Extract the (x, y) coordinate from the center of the cell holding the provided text.  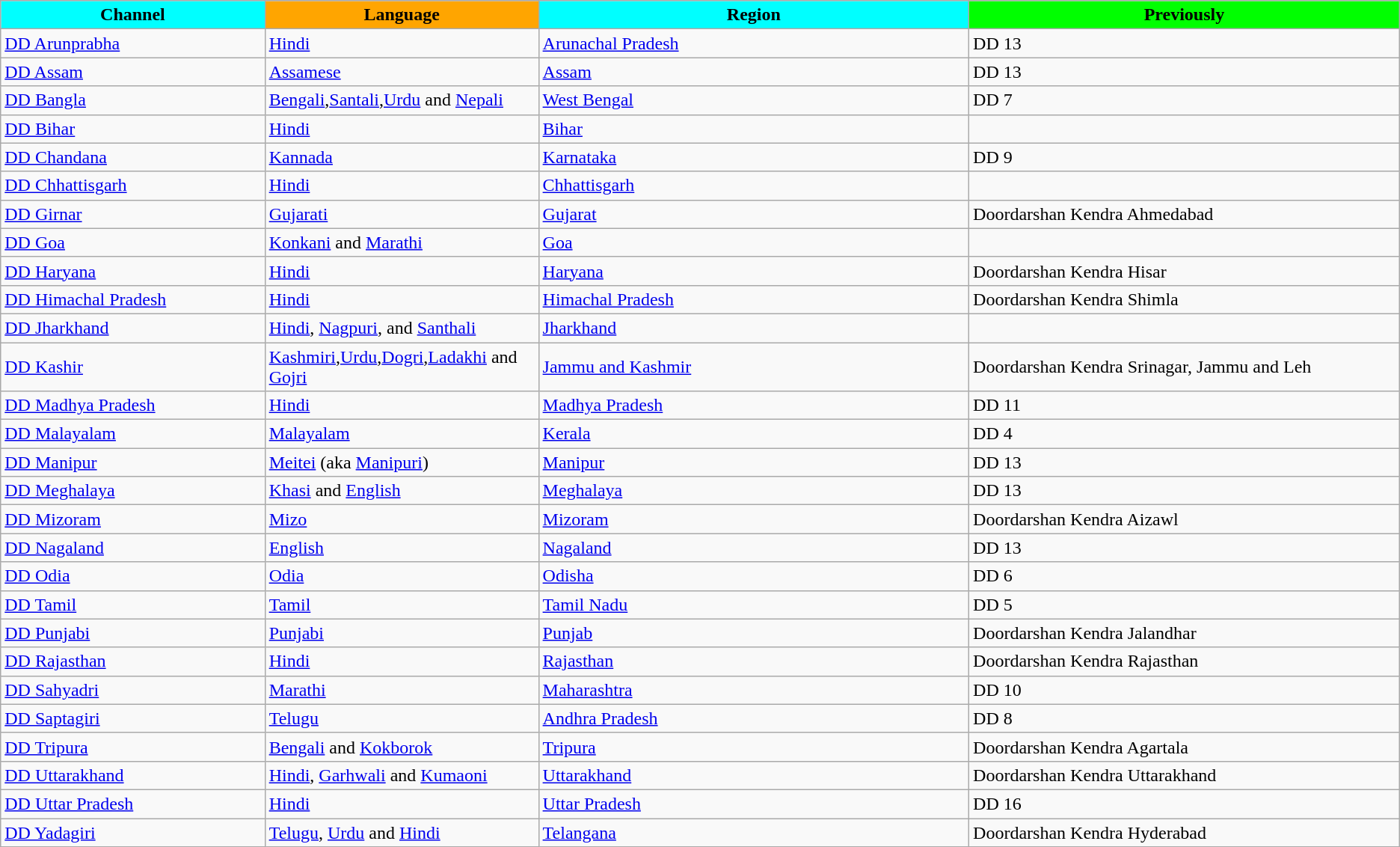
Telugu, Urdu and Hindi (402, 833)
DD 9 (1185, 157)
Odisha (754, 576)
DD Chandana (133, 157)
DD Madhya Pradesh (133, 406)
Hindi, Garhwali and Kumaoni (402, 775)
Region (754, 15)
Andhra Pradesh (754, 718)
Jammu and Kashmir (754, 367)
Telangana (754, 833)
Channel (133, 15)
DD Chhattisgarh (133, 186)
DD Meghalaya (133, 491)
DD 11 (1185, 406)
Doordarshan Kendra Rajasthan (1185, 661)
DD Punjabi (133, 633)
DD Tripura (133, 747)
Karnataka (754, 157)
Rajasthan (754, 661)
Chhattisgarh (754, 186)
Kannada (402, 157)
West Bengal (754, 100)
Doordarshan Kendra Ahmedabad (1185, 214)
DD Himachal Pradesh (133, 299)
DD Malayalam (133, 434)
Previously (1185, 15)
DD Jharkhand (133, 328)
DD Kashir (133, 367)
Hindi, Nagpuri, and Santhali (402, 328)
DD Assam (133, 72)
DD Haryana (133, 271)
Mizoram (754, 519)
Uttarakhand (754, 775)
Mizo (402, 519)
DD Sahyadri (133, 690)
Doordarshan Kendra Hisar (1185, 271)
DD Girnar (133, 214)
DD Uttar Pradesh (133, 804)
Maharashtra (754, 690)
Marathi (402, 690)
Bengali and Kokborok (402, 747)
Goa (754, 242)
Doordarshan Kendra Jalandhar (1185, 633)
DD 8 (1185, 718)
Gujarati (402, 214)
English (402, 548)
DD Bihar (133, 129)
Arunachal Pradesh (754, 43)
Khasi and English (402, 491)
Jharkhand (754, 328)
Bengali,Santali,Urdu and Nepali (402, 100)
Doordarshan Kendra Srinagar, Jammu and Leh (1185, 367)
DD 5 (1185, 605)
Doordarshan Kendra Aizawl (1185, 519)
Malayalam (402, 434)
Himachal Pradesh (754, 299)
DD Saptagiri (133, 718)
Madhya Pradesh (754, 406)
Telugu (402, 718)
Punjab (754, 633)
DD Bangla (133, 100)
Language (402, 15)
DD 6 (1185, 576)
DD Arunprabha (133, 43)
Punjabi (402, 633)
DD Manipur (133, 462)
Manipur (754, 462)
Kashmiri,Urdu,Dogri,Ladakhi and Gojri (402, 367)
Odia (402, 576)
DD Odia (133, 576)
Meitei (aka Manipuri) (402, 462)
Uttar Pradesh (754, 804)
Doordarshan Kendra Uttarakhand (1185, 775)
Konkani and Marathi (402, 242)
Doordarshan Kendra Agartala (1185, 747)
Nagaland (754, 548)
Gujarat (754, 214)
DD Tamil (133, 605)
Haryana (754, 271)
Kerala (754, 434)
Assam (754, 72)
Tripura (754, 747)
Doordarshan Kendra Hyderabad (1185, 833)
DD 16 (1185, 804)
Doordarshan Kendra Shimla (1185, 299)
Meghalaya (754, 491)
Tamil (402, 605)
Tamil Nadu (754, 605)
DD Rajasthan (133, 661)
DD Mizoram (133, 519)
DD Nagaland (133, 548)
DD 10 (1185, 690)
DD Uttarakhand (133, 775)
DD 7 (1185, 100)
DD Goa (133, 242)
Assamese (402, 72)
DD Yadagiri (133, 833)
DD 4 (1185, 434)
Bihar (754, 129)
